Detect which cell encompasses the target text, then output its (x, y) center coordinate. 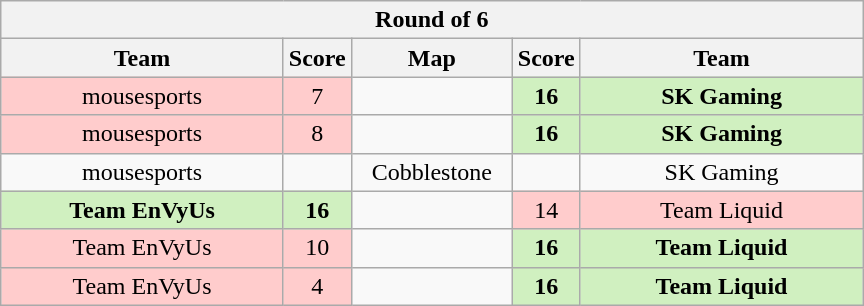
Round of 6 (432, 20)
14 (546, 210)
4 (317, 286)
10 (317, 248)
Map (432, 58)
7 (317, 96)
Cobblestone (432, 172)
8 (317, 134)
